Output the [X, Y] coordinate of the center of the cell containing the given text.  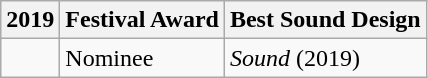
Festival Award [142, 20]
Sound (2019) [325, 58]
Nominee [142, 58]
2019 [30, 20]
Best Sound Design [325, 20]
